Extract the [x, y] coordinate from the center of the cell holding the provided text.  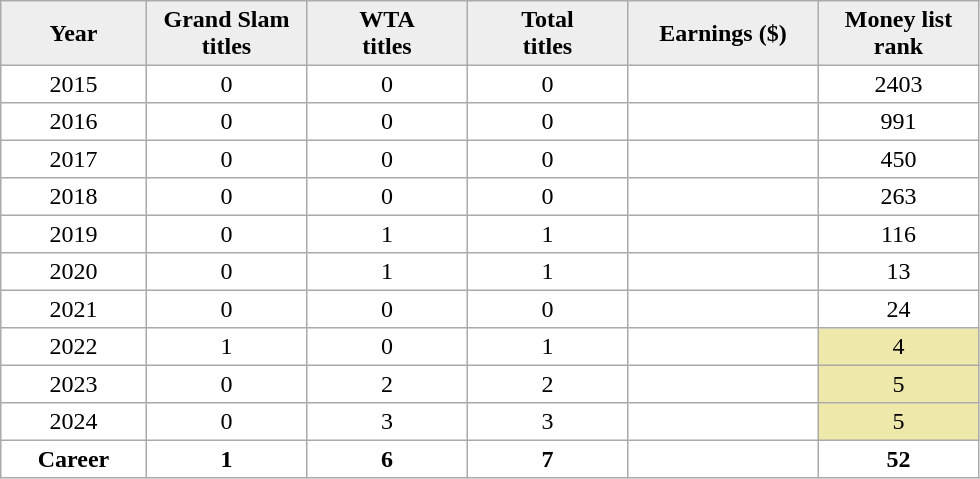
52 [898, 459]
2017 [74, 159]
Year [74, 33]
116 [898, 234]
450 [898, 159]
7 [547, 459]
Total titles [547, 33]
2403 [898, 84]
2018 [74, 197]
4 [898, 347]
2022 [74, 347]
263 [898, 197]
2024 [74, 422]
2021 [74, 309]
991 [898, 122]
2016 [74, 122]
Grand Slam titles [226, 33]
2020 [74, 272]
WTA titles [387, 33]
6 [387, 459]
24 [898, 309]
Money list rank [898, 33]
Earnings ($) [723, 33]
2015 [74, 84]
2019 [74, 234]
13 [898, 272]
Career [74, 459]
2023 [74, 384]
